Scan for the cell matching the given text and deliver its [x, y] coordinate at center. 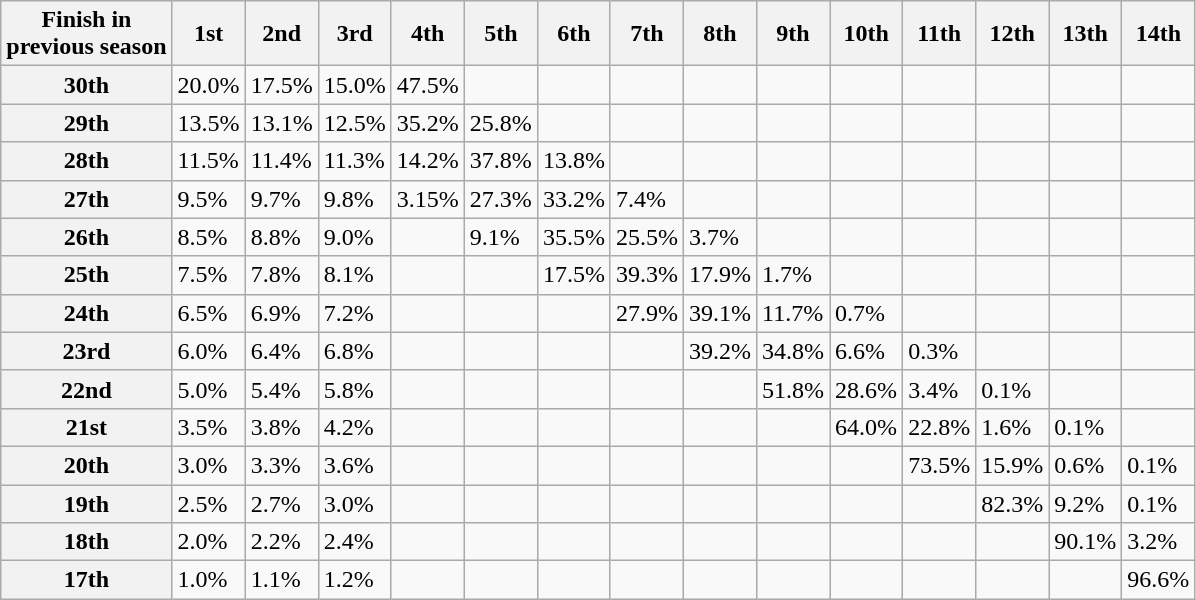
3.8% [282, 427]
6.6% [866, 351]
90.1% [1086, 542]
17.9% [720, 275]
5th [500, 34]
39.3% [646, 275]
9.5% [208, 199]
3.7% [720, 237]
3.5% [208, 427]
26th [86, 237]
6th [574, 34]
96.6% [1158, 580]
17th [86, 580]
20.0% [208, 85]
0.3% [940, 351]
23rd [86, 351]
9.1% [500, 237]
12.5% [354, 123]
10th [866, 34]
1.0% [208, 580]
22.8% [940, 427]
51.8% [794, 389]
24th [86, 313]
1.6% [1012, 427]
13.5% [208, 123]
0.7% [866, 313]
8.8% [282, 237]
6.9% [282, 313]
6.4% [282, 351]
9.8% [354, 199]
29th [86, 123]
9th [794, 34]
82.3% [1012, 503]
6.5% [208, 313]
14.2% [428, 161]
1.7% [794, 275]
3.4% [940, 389]
0.6% [1086, 465]
11.3% [354, 161]
25.8% [500, 123]
47.5% [428, 85]
20th [86, 465]
18th [86, 542]
7.5% [208, 275]
14th [1158, 34]
12th [1012, 34]
5.0% [208, 389]
11.4% [282, 161]
5.8% [354, 389]
30th [86, 85]
2.5% [208, 503]
8.5% [208, 237]
2.4% [354, 542]
4th [428, 34]
3.2% [1158, 542]
21st [86, 427]
2.2% [282, 542]
13th [1086, 34]
3.15% [428, 199]
Finish in previous season [86, 34]
11.5% [208, 161]
35.5% [574, 237]
13.8% [574, 161]
1.1% [282, 580]
3.3% [282, 465]
27th [86, 199]
3rd [354, 34]
35.2% [428, 123]
11th [940, 34]
9.7% [282, 199]
27.3% [500, 199]
6.8% [354, 351]
6.0% [208, 351]
39.2% [720, 351]
15.0% [354, 85]
37.8% [500, 161]
2.0% [208, 542]
7th [646, 34]
25th [86, 275]
27.9% [646, 313]
7.2% [354, 313]
2.7% [282, 503]
19th [86, 503]
8th [720, 34]
28th [86, 161]
15.9% [1012, 465]
73.5% [940, 465]
34.8% [794, 351]
39.1% [720, 313]
33.2% [574, 199]
13.1% [282, 123]
11.7% [794, 313]
7.8% [282, 275]
1st [208, 34]
2nd [282, 34]
5.4% [282, 389]
25.5% [646, 237]
4.2% [354, 427]
1.2% [354, 580]
9.2% [1086, 503]
3.6% [354, 465]
7.4% [646, 199]
64.0% [866, 427]
8.1% [354, 275]
28.6% [866, 389]
22nd [86, 389]
9.0% [354, 237]
